Scan for the cell matching the given text and deliver its [x, y] coordinate at center. 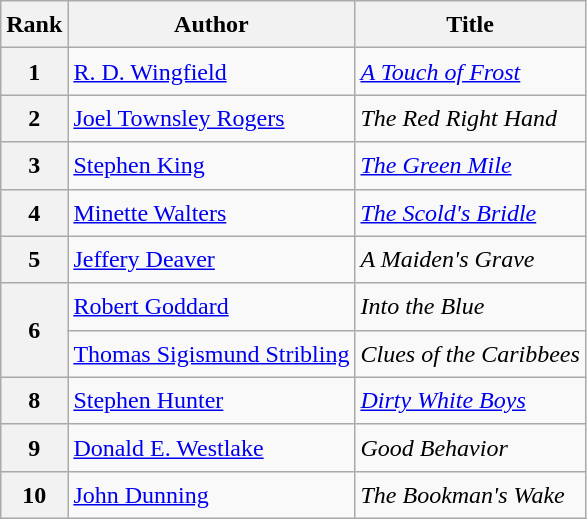
Joel Townsley Rogers [212, 118]
Donald E. Westlake [212, 448]
9 [34, 448]
5 [34, 260]
The Bookman's Wake [470, 494]
Minette Walters [212, 212]
The Green Mile [470, 166]
1 [34, 72]
Good Behavior [470, 448]
The Red Right Hand [470, 118]
A Maiden's Grave [470, 260]
Into the Blue [470, 306]
4 [34, 212]
10 [34, 494]
Dirty White Boys [470, 400]
Stephen Hunter [212, 400]
John Dunning [212, 494]
R. D. Wingfield [212, 72]
2 [34, 118]
Jeffery Deaver [212, 260]
Rank [34, 24]
3 [34, 166]
The Scold's Bridle [470, 212]
Stephen King [212, 166]
Author [212, 24]
Robert Goddard [212, 306]
Clues of the Caribbees [470, 354]
Title [470, 24]
A Touch of Frost [470, 72]
8 [34, 400]
6 [34, 330]
Thomas Sigismund Stribling [212, 354]
